Pinpoint the cell where the given text exists, returning its [X, Y] midpoint coordinate. 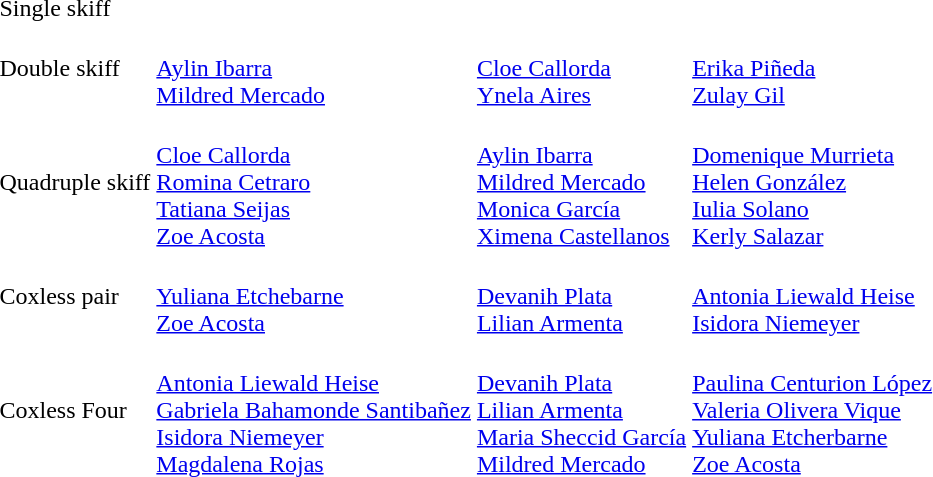
Aylin IbarraMildred MercadoMonica GarcíaXimena Castellanos [581, 182]
Aylin IbarraMildred Mercado [314, 68]
Yuliana EtchebarneZoe Acosta [314, 296]
Cloe CallordaYnela Aires [581, 68]
Devanih PlataLilian Armenta [581, 296]
Cloe CallordaRomina CetraroTatiana SeijasZoe Acosta [314, 182]
